Search for the cell housing the specified text and yield its [X, Y] center coordinate. 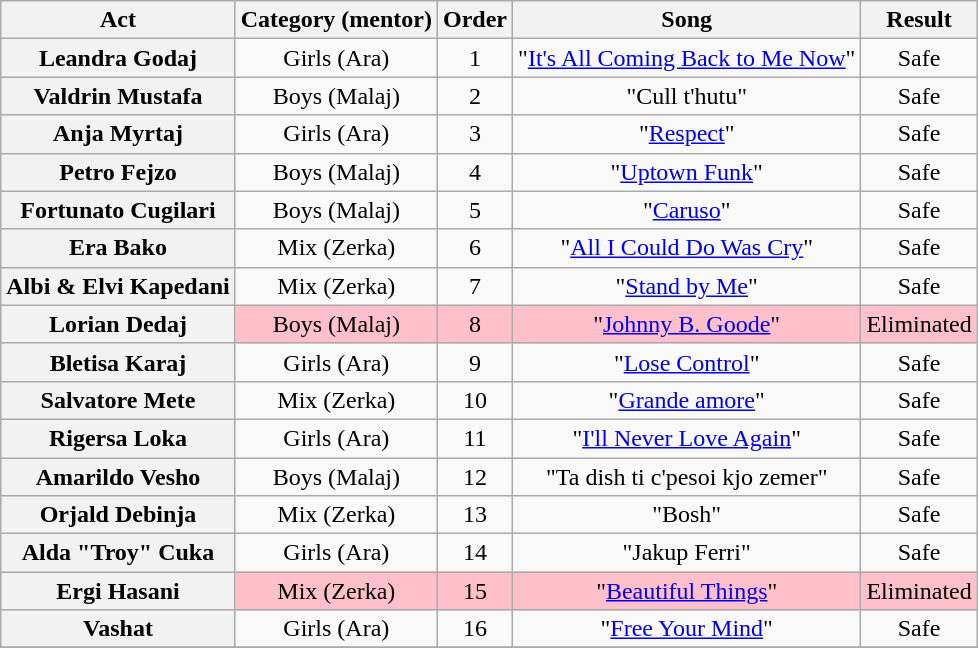
12 [476, 477]
Salvatore Mete [118, 400]
Rigersa Loka [118, 438]
16 [476, 629]
Alda "Troy" Cuka [118, 553]
6 [476, 248]
"Lose Control" [687, 362]
10 [476, 400]
"Ta dish ti c'pesoi kjo zemer" [687, 477]
Petro Fejzo [118, 172]
Fortunato Cugilari [118, 210]
14 [476, 553]
"All I Could Do Was Cry" [687, 248]
2 [476, 96]
"Respect" [687, 134]
1 [476, 58]
Ergi Hasani [118, 591]
Valdrin Mustafa [118, 96]
Anja Myrtaj [118, 134]
Lorian Dedaj [118, 324]
"I'll Never Love Again" [687, 438]
Bletisa Karaj [118, 362]
5 [476, 210]
"Beautiful Things" [687, 591]
"Bosh" [687, 515]
Albi & Elvi Kapedani [118, 286]
Order [476, 20]
11 [476, 438]
Act [118, 20]
15 [476, 591]
Category (mentor) [336, 20]
Amarildo Vesho [118, 477]
"Uptown Funk" [687, 172]
"Stand by Me" [687, 286]
"Caruso" [687, 210]
Vashat [118, 629]
13 [476, 515]
"Cull t'hutu" [687, 96]
Orjald Debinja [118, 515]
"Johnny B. Goode" [687, 324]
Song [687, 20]
"Free Your Mind" [687, 629]
8 [476, 324]
7 [476, 286]
3 [476, 134]
Result [919, 20]
Leandra Godaj [118, 58]
9 [476, 362]
"It's All Coming Back to Me Now" [687, 58]
"Grande amore" [687, 400]
"Jakup Ferri" [687, 553]
4 [476, 172]
Era Bako [118, 248]
